Output the (x, y) coordinate of the center of the cell containing the given text.  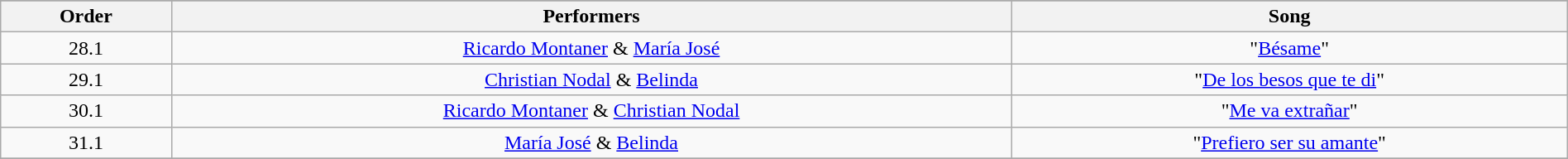
Christian Nodal & Belinda (591, 79)
Performers (591, 17)
"Bésame" (1289, 48)
31.1 (86, 142)
Order (86, 17)
"De los besos que te di" (1289, 79)
María José & Belinda (591, 142)
"Prefiero ser su amante" (1289, 142)
"Me va extrañar" (1289, 111)
29.1 (86, 79)
30.1 (86, 111)
28.1 (86, 48)
Ricardo Montaner & Christian Nodal (591, 111)
Song (1289, 17)
Ricardo Montaner & María José (591, 48)
